Scan for the cell matching the given text and deliver its (X, Y) coordinate at center. 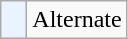
Alternate (77, 20)
